Identify which cell holds the provided text, then report its (X, Y) central coordinate. 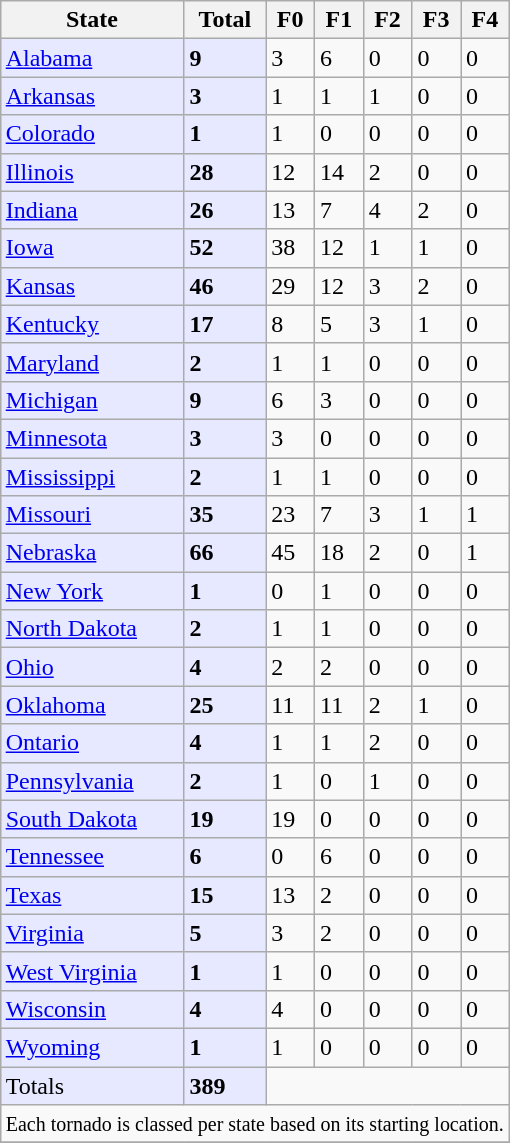
New York (92, 591)
46 (225, 286)
Mississippi (92, 477)
Iowa (92, 248)
8 (290, 324)
18 (340, 553)
Maryland (92, 362)
66 (225, 553)
Alabama (92, 58)
35 (225, 515)
Kansas (92, 286)
Ohio (92, 667)
17 (225, 324)
52 (225, 248)
Colorado (92, 134)
Oklahoma (92, 705)
26 (225, 210)
Texas (92, 895)
38 (290, 248)
Wyoming (92, 1047)
Virginia (92, 933)
29 (290, 286)
Each tornado is classed per state based on its starting location. (254, 1124)
25 (225, 705)
389 (225, 1085)
Wisconsin (92, 1009)
West Virginia (92, 971)
Missouri (92, 515)
28 (225, 172)
Total (225, 20)
North Dakota (92, 629)
Kentucky (92, 324)
Minnesota (92, 438)
F0 (290, 20)
Arkansas (92, 96)
Tennessee (92, 857)
Illinois (92, 172)
23 (290, 515)
Indiana (92, 210)
South Dakota (92, 819)
State (92, 20)
F4 (486, 20)
F2 (388, 20)
Totals (92, 1085)
Ontario (92, 743)
Nebraska (92, 553)
14 (340, 172)
45 (290, 553)
Michigan (92, 400)
15 (225, 895)
Pennsylvania (92, 781)
F3 (436, 20)
F1 (340, 20)
